Locate the cell with the specified text and output its (X, Y) center coordinate. 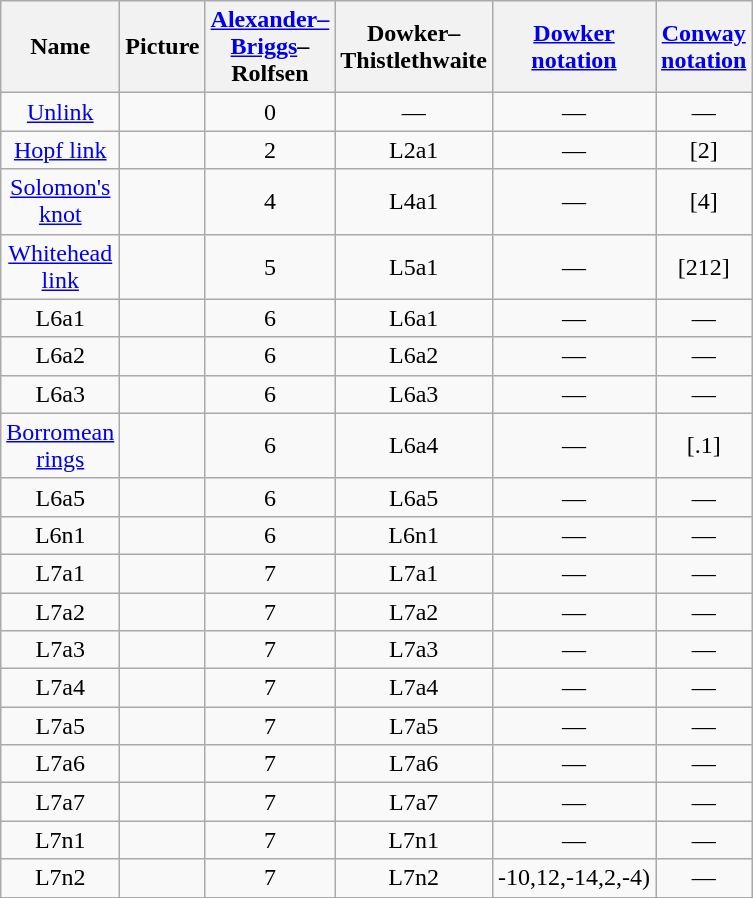
Solomon's knot (60, 202)
0 (270, 112)
Whitehead link (60, 266)
L5a1 (414, 266)
Picture (162, 47)
[2] (704, 150)
Dowker–Thistlethwaite (414, 47)
Unlink (60, 112)
[4] (704, 202)
[212] (704, 266)
5 (270, 266)
-10,12,-14,2,-4) (574, 878)
[.1] (704, 446)
Name (60, 47)
Dowker notation (574, 47)
L6a4 (414, 446)
L2a1 (414, 150)
L4a1 (414, 202)
Conway notation (704, 47)
Borromean rings (60, 446)
2 (270, 150)
Hopf link (60, 150)
4 (270, 202)
Alexander–Briggs–Rolfsen (270, 47)
